Return (x, y) of the center of cell containing provided text 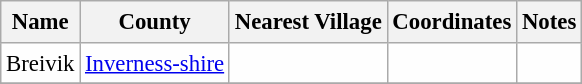
Nearest Village (308, 22)
Notes (550, 22)
Breivik (40, 62)
Name (40, 22)
Coordinates (452, 22)
County (155, 22)
Inverness-shire (155, 62)
